Locate the cell with the specified text and output its (X, Y) center coordinate. 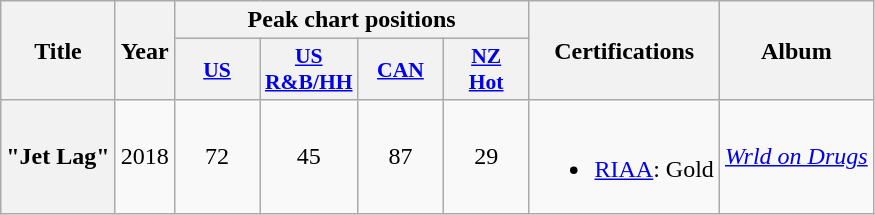
72 (217, 156)
Peak chart positions (352, 20)
29 (486, 156)
Wrld on Drugs (796, 156)
CAN (401, 70)
USR&B/HH (309, 70)
NZHot (486, 70)
US (217, 70)
2018 (144, 156)
"Jet Lag" (58, 156)
45 (309, 156)
RIAA: Gold (624, 156)
Album (796, 50)
Year (144, 50)
87 (401, 156)
Title (58, 50)
Certifications (624, 50)
